Locate the cell with the specified text and output its (X, Y) center coordinate. 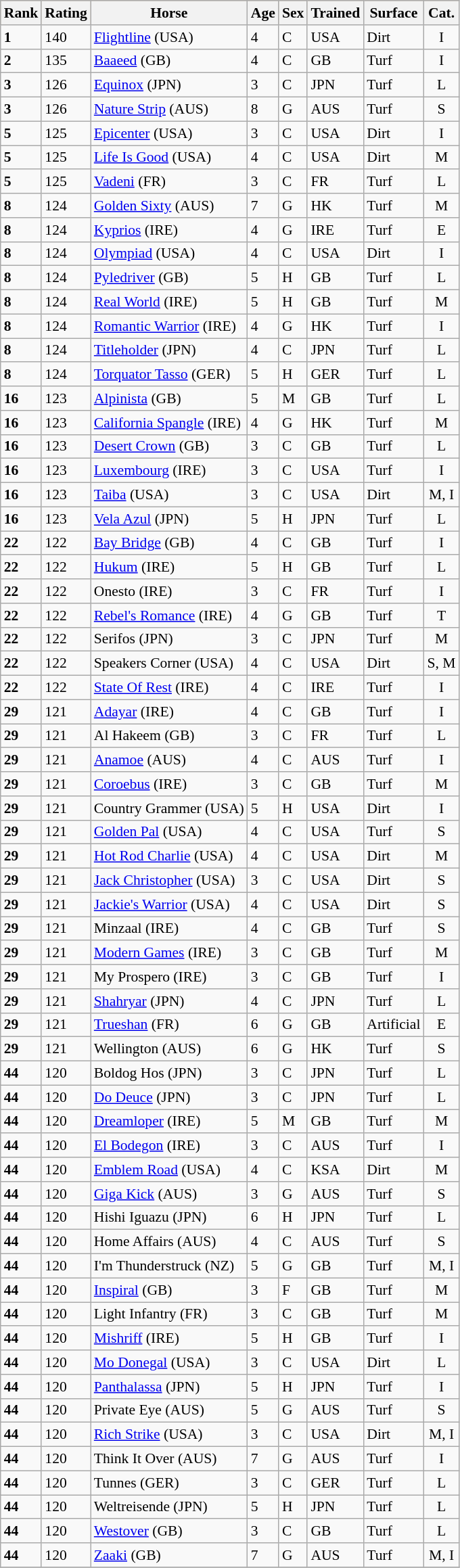
Mo Donegal (USA) (169, 1362)
Do Deuce (JPN) (169, 1097)
Trueshan (FR) (169, 1025)
1 (22, 37)
Westover (GB) (169, 1531)
Life Is Good (USA) (169, 158)
Rich Strike (USA) (169, 1435)
Desert Crown (GB) (169, 446)
Flightline (USA) (169, 37)
Rating (66, 13)
140 (66, 37)
Mishriff (IRE) (169, 1339)
Baaeed (GB) (169, 61)
Light Infantry (FR) (169, 1314)
Golden Sixty (AUS) (169, 206)
Speakers Corner (USA) (169, 664)
Jackie's Warrior (USA) (169, 904)
My Prospero (IRE) (169, 977)
Horse (169, 13)
Onesto (IRE) (169, 591)
Vadeni (FR) (169, 182)
Country Grammer (USA) (169, 808)
Pyledriver (GB) (169, 278)
Romantic Warrior (IRE) (169, 326)
2 (22, 61)
Giga Kick (AUS) (169, 1194)
Zaaki (GB) (169, 1555)
Titleholder (JPN) (169, 350)
135 (66, 61)
Torquator Tasso (GER) (169, 375)
Dreamloper (IRE) (169, 1122)
Rank (22, 13)
Wellington (AUS) (169, 1049)
El Bodegon (IRE) (169, 1146)
Rebel's Romance (IRE) (169, 616)
I'm Thunderstruck (NZ) (169, 1266)
Shahryar (JPN) (169, 1001)
Cat. (442, 13)
Tunnes (GER) (169, 1483)
Luxembourg (IRE) (169, 471)
Vela Azul (JPN) (169, 519)
Bay Bridge (GB) (169, 543)
California Spangle (IRE) (169, 423)
Taiba (USA) (169, 495)
Real World (IRE) (169, 302)
Kyprios (IRE) (169, 230)
Adayar (IRE) (169, 712)
Sex (294, 13)
Olympiad (USA) (169, 254)
Jack Christopher (USA) (169, 881)
State Of Rest (IRE) (169, 688)
Golden Pal (USA) (169, 832)
Hukum (IRE) (169, 568)
Al Hakeem (GB) (169, 736)
F (294, 1290)
Inspiral (GB) (169, 1290)
Artificial (394, 1025)
Panthalassa (JPN) (169, 1387)
Emblem Road (USA) (169, 1170)
T (442, 616)
Private Eye (AUS) (169, 1410)
S, M (442, 664)
Anamoe (AUS) (169, 760)
Trained (336, 13)
Hishi Iguazu (JPN) (169, 1218)
Coroebus (IRE) (169, 784)
Serifos (JPN) (169, 639)
Alpinista (GB) (169, 398)
Surface (394, 13)
Think It Over (AUS) (169, 1459)
Home Affairs (AUS) (169, 1242)
Modern Games (IRE) (169, 953)
Equinox (JPN) (169, 85)
Nature Strip (AUS) (169, 110)
Boldog Hos (JPN) (169, 1074)
Weltreisende (JPN) (169, 1507)
Epicenter (USA) (169, 133)
KSA (336, 1170)
Hot Rod Charlie (USA) (169, 856)
Age (263, 13)
Minzaal (IRE) (169, 929)
